Return the [x, y] coordinate for the center point of the cell that contains the specified text.  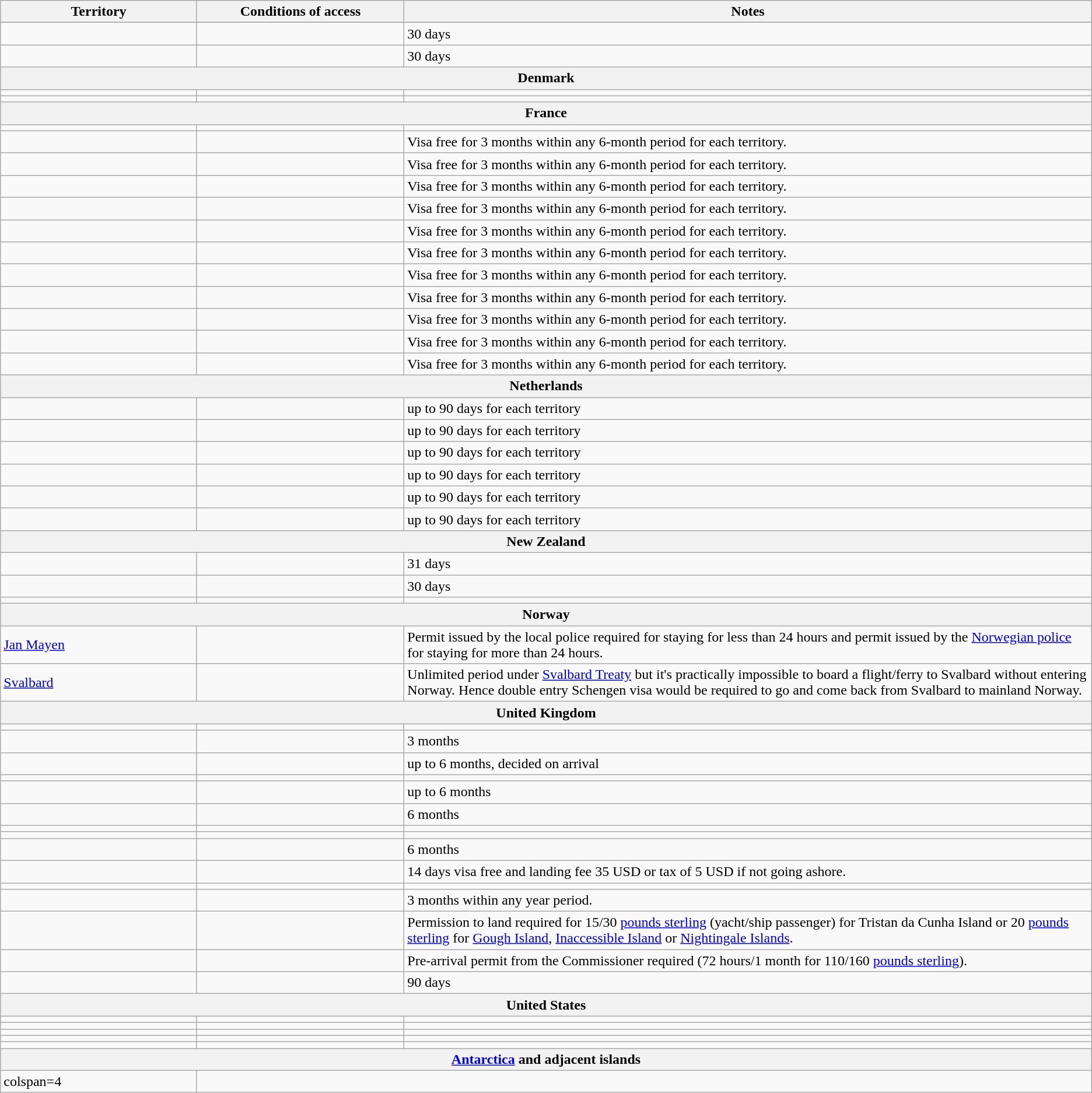
colspan=4 [99, 1081]
Denmark [546, 78]
New Zealand [546, 541]
United States [546, 1005]
Conditions of access [300, 12]
Norway [546, 615]
Netherlands [546, 386]
3 months [748, 741]
Antarctica and adjacent islands [546, 1059]
Svalbard [99, 682]
Territory [99, 12]
Pre-arrival permit from the Commissioner required (72 hours/1 month for 110/160 pounds sterling). [748, 961]
14 days visa free and landing fee 35 USD or tax of 5 USD if not going ashore. [748, 871]
3 months within any year period. [748, 901]
up to 6 months, decided on arrival [748, 763]
Notes [748, 12]
31 days [748, 563]
France [546, 113]
Jan Mayen [99, 645]
up to 6 months [748, 792]
United Kingdom [546, 713]
90 days [748, 983]
